Scan for the cell matching the given text and deliver its (X, Y) coordinate at center. 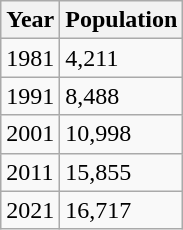
Year (30, 20)
16,717 (122, 210)
2011 (30, 172)
15,855 (122, 172)
10,998 (122, 134)
1981 (30, 58)
8,488 (122, 96)
1991 (30, 96)
Population (122, 20)
2001 (30, 134)
4,211 (122, 58)
2021 (30, 210)
